Identify which cell holds the provided text, then report its [x, y] central coordinate. 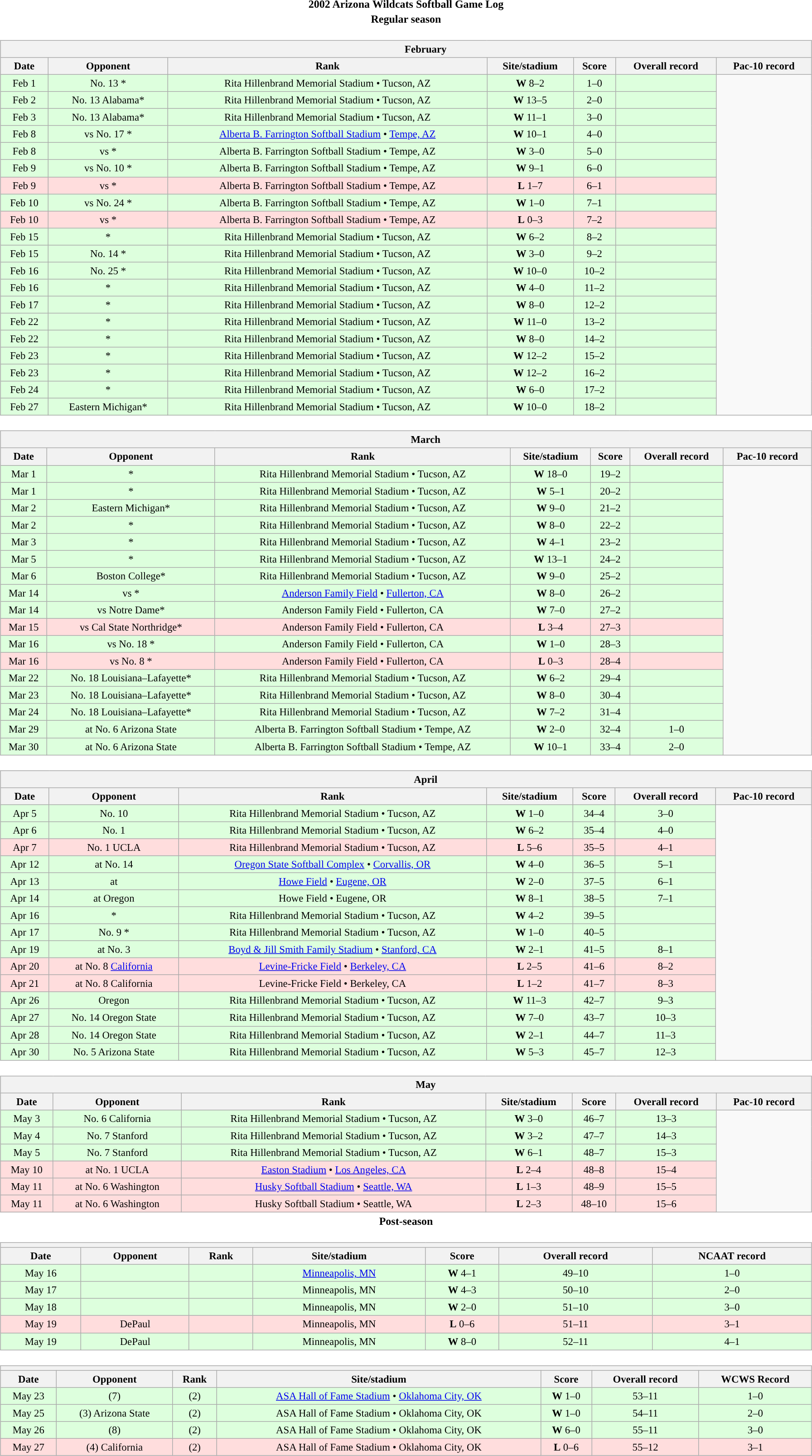
Feb 24 [24, 390]
11–2 [594, 288]
48–7 [594, 1153]
51–11 [575, 1324]
April [406, 779]
No. 1 [114, 830]
22–2 [610, 525]
W 6–1 [529, 1153]
No. 6 California [117, 1118]
49–10 [575, 1273]
Feb 2 [24, 100]
vs No. 24 * [108, 203]
52–11 [575, 1341]
30–4 [610, 695]
42–7 [594, 1000]
W 11–0 [530, 322]
32–4 [610, 729]
May 26 [29, 1430]
26–2 [610, 593]
W 8–2 [530, 83]
at No. 1 UCLA [117, 1170]
L 1–7 [530, 185]
48–9 [594, 1187]
Boston College* [131, 576]
May 27 [29, 1447]
L 5–6 [529, 847]
41–5 [594, 950]
L 1–2 [529, 984]
13–2 [594, 322]
25–2 [610, 576]
No. 25 * [108, 271]
at Oregon [114, 898]
10–2 [594, 271]
vs No. 18 * [131, 644]
L 1–3 [529, 1187]
35–5 [594, 847]
NCAAT record [732, 1256]
Apr 6 [25, 830]
May 10 [27, 1170]
27–2 [610, 610]
Mar 3 [24, 542]
24–2 [610, 559]
23–2 [610, 542]
W 9–1 [530, 168]
Apr 5 [25, 813]
10–3 [666, 1018]
Mar 5 [24, 559]
vs No. 10 * [108, 168]
39–5 [594, 915]
at No. 3 [114, 950]
L 2–5 [529, 966]
53–11 [645, 1396]
14–2 [594, 339]
May 3 [27, 1118]
13–3 [666, 1118]
Mar 22 [24, 678]
54–11 [645, 1413]
5–1 [666, 864]
18–2 [594, 407]
Apr 12 [25, 864]
15–4 [666, 1170]
No. 10 [114, 813]
28–4 [610, 661]
Apr 30 [25, 1052]
W 4–2 [529, 915]
L 2–4 [529, 1170]
Oregon [114, 1000]
29–4 [610, 678]
L 2–3 [529, 1204]
34–4 [594, 813]
50–10 [575, 1290]
40–5 [594, 932]
Mar 6 [24, 576]
27–3 [610, 627]
W 13–5 [530, 100]
Oregon State Softball Complex • Corvallis, OR [333, 864]
15–5 [666, 1187]
55–12 [645, 1447]
Apr 27 [25, 1018]
46–7 [594, 1118]
Easton Stadium • Los Angeles, CA [333, 1170]
W 11–3 [529, 1000]
36–5 [594, 864]
Apr 19 [25, 950]
Feb 1 [24, 83]
41–6 [594, 966]
W 7–2 [551, 712]
Mar 23 [24, 695]
20–2 [610, 491]
(3) Arizona State [115, 1413]
Apr 13 [25, 881]
Mar 24 [24, 712]
May 16 [41, 1273]
5–0 [594, 151]
(8) [115, 1430]
11–3 [666, 1035]
35–4 [594, 830]
15–2 [594, 356]
at [114, 881]
May 25 [29, 1413]
May 4 [27, 1136]
Apr 14 [25, 898]
W 11–1 [530, 117]
9–2 [594, 253]
W 13–1 [551, 559]
48–10 [594, 1204]
12–2 [594, 305]
No. 5 Arizona State [114, 1052]
9–3 [666, 1000]
W 5–1 [551, 491]
WCWS Record [755, 1379]
Apr 16 [25, 915]
No. 13 * [108, 83]
W 3–2 [529, 1136]
43–7 [594, 1018]
Mar 29 [24, 729]
W 8–1 [529, 898]
May 23 [29, 1396]
8–1 [666, 950]
Apr 28 [25, 1035]
May 18 [41, 1307]
No. 1 UCLA [114, 847]
vs No. 17 * [108, 134]
Mar 15 [24, 627]
37–5 [594, 881]
No. 9 * [114, 932]
17–2 [594, 390]
W 5–3 [529, 1052]
21–2 [610, 508]
May [406, 1084]
Feb 27 [24, 407]
February [406, 49]
May 17 [41, 1290]
15–6 [666, 1204]
L 3–4 [551, 627]
47–7 [594, 1136]
Feb 17 [24, 305]
Apr 7 [25, 847]
(4) California [115, 1447]
W 18–0 [551, 474]
Boyd & Jill Smith Family Stadium • Stanford, CA [333, 950]
W 4–3 [462, 1290]
12–3 [666, 1052]
Feb 3 [24, 117]
44–7 [594, 1035]
vs Cal State Northridge* [131, 627]
31–4 [610, 712]
55–11 [645, 1430]
vs Notre Dame* [131, 610]
38–5 [594, 898]
Apr 20 [25, 966]
41–7 [594, 984]
Apr 26 [25, 1000]
28–3 [610, 644]
vs No. 8 * [131, 661]
at No. 14 [114, 864]
33–4 [610, 747]
16–2 [594, 373]
6–0 [594, 168]
Apr 21 [25, 984]
March [406, 440]
(7) [115, 1396]
14–3 [666, 1136]
Apr 17 [25, 932]
15–3 [666, 1153]
48–8 [594, 1170]
Mar 30 [24, 747]
May 5 [27, 1153]
19–2 [610, 474]
7–2 [594, 219]
8–3 [666, 984]
No. 14 * [108, 253]
51–10 [575, 1307]
45–7 [594, 1052]
